Capture the cell that displays the provided text and extract its (X, Y) central coordinate. 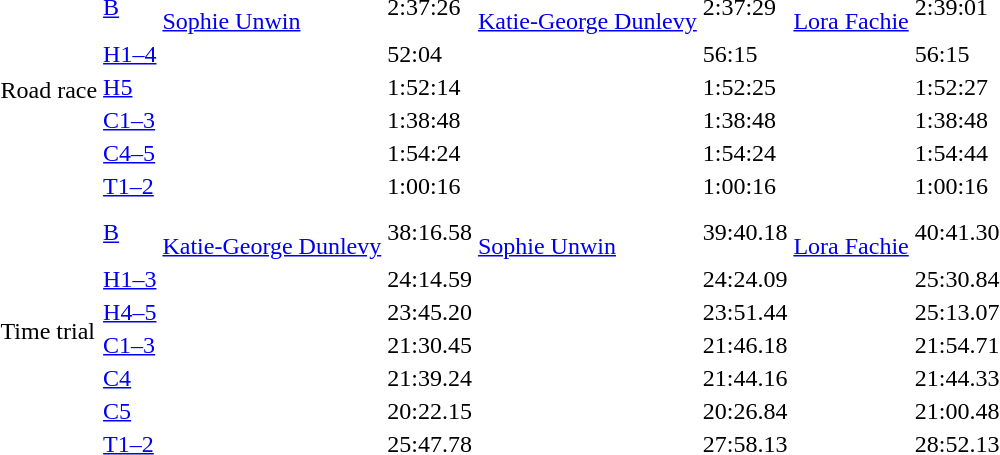
21:30.45 (430, 345)
H1–3 (130, 279)
T1–2 (130, 186)
21:46.18 (745, 345)
20:26.84 (745, 411)
1:52:25 (745, 87)
B (130, 232)
C4 (130, 378)
38:16.58 (430, 232)
21:44.16 (745, 378)
52:04 (430, 54)
Lora Fachie (851, 232)
24:14.59 (430, 279)
Sophie Unwin (587, 232)
24:24.09 (745, 279)
56:15 (745, 54)
C5 (130, 411)
23:51.44 (745, 312)
39:40.18 (745, 232)
H4–5 (130, 312)
20:22.15 (430, 411)
H5 (130, 87)
1:52:14 (430, 87)
23:45.20 (430, 312)
21:39.24 (430, 378)
H1–4 (130, 54)
C4–5 (130, 153)
Katie-George Dunlevy (272, 232)
